Determine the (X, Y) coordinate at the center of the cell enclosing the given text.  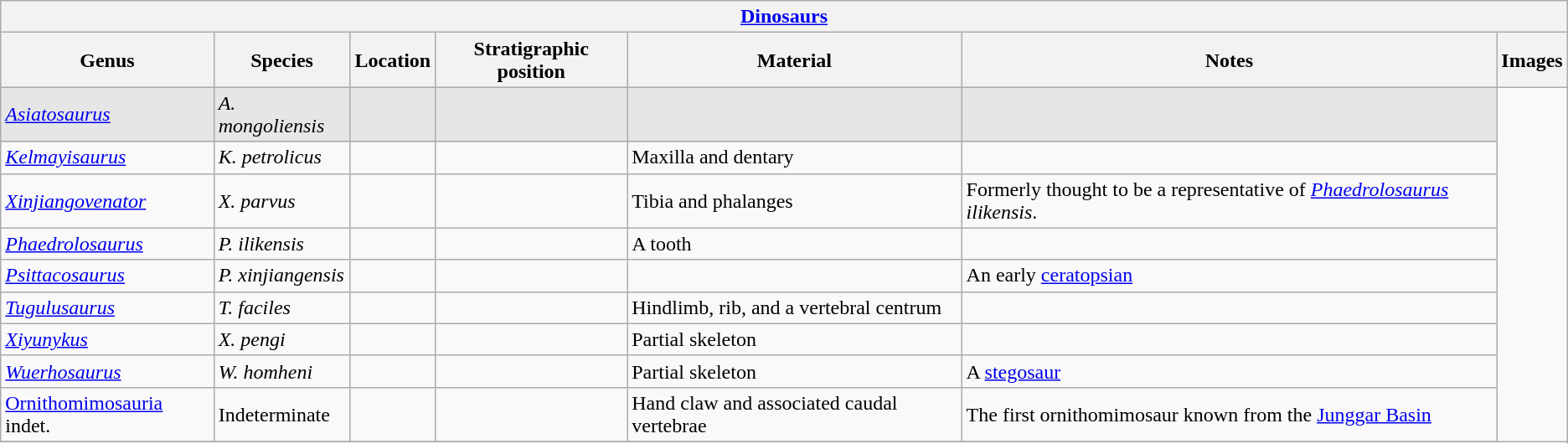
The first ornithomimosaur known from the Junggar Basin (1230, 414)
Tibia and phalanges (794, 201)
Wuerhosaurus (107, 371)
Images (1532, 60)
Location (393, 60)
X. parvus (281, 201)
P. xinjiangensis (281, 276)
X. pengi (281, 339)
Xinjiangovenator (107, 201)
Hindlimb, rib, and a vertebral centrum (794, 307)
Kelmayisaurus (107, 157)
Asiatosaurus (107, 114)
Genus (107, 60)
A tooth (794, 244)
Stratigraphic position (531, 60)
Species (281, 60)
Maxilla and dentary (794, 157)
Dinosaurs (784, 17)
Hand claw and associated caudal vertebrae (794, 414)
Indeterminate (281, 414)
P. ilikensis (281, 244)
Psittacosaurus (107, 276)
A. mongoliensis (281, 114)
A stegosaur (1230, 371)
Tugulusaurus (107, 307)
Xiyunykus (107, 339)
Ornithomimosauria indet. (107, 414)
Material (794, 60)
Phaedrolosaurus (107, 244)
W. homheni (281, 371)
Formerly thought to be a representative of Phaedrolosaurus ilikensis. (1230, 201)
An early ceratopsian (1230, 276)
Notes (1230, 60)
T. faciles (281, 307)
K. petrolicus (281, 157)
